Output the (x, y) coordinate of the center of the cell containing the given text.  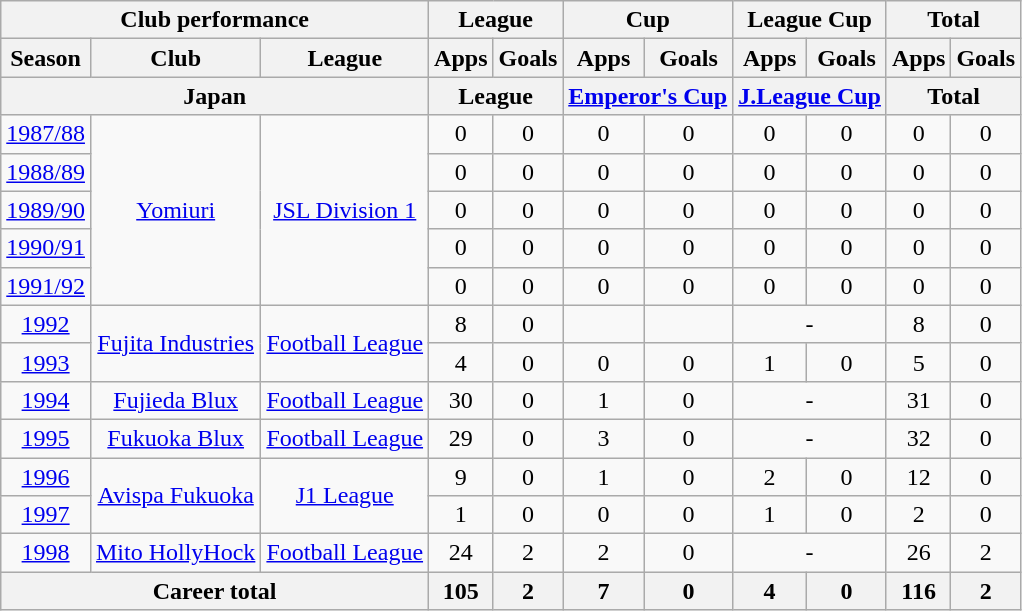
1988/89 (46, 172)
1996 (46, 477)
1993 (46, 362)
J.League Cup (810, 96)
Mito HollyHock (175, 553)
32 (918, 438)
1990/91 (46, 248)
1989/90 (46, 210)
Cup (648, 20)
105 (461, 591)
1991/92 (46, 286)
31 (918, 400)
JSL Division 1 (345, 210)
1994 (46, 400)
26 (918, 553)
Yomiuri (175, 210)
Fukuoka Blux (175, 438)
12 (918, 477)
7 (604, 591)
Career total (215, 591)
Club (175, 58)
29 (461, 438)
Fujieda Blux (175, 400)
116 (918, 591)
Avispa Fukuoka (175, 496)
League Cup (810, 20)
Season (46, 58)
1987/88 (46, 134)
J1 League (345, 496)
Emperor's Cup (648, 96)
30 (461, 400)
Fujita Industries (175, 343)
1995 (46, 438)
1997 (46, 515)
Japan (215, 96)
24 (461, 553)
5 (918, 362)
1998 (46, 553)
Club performance (215, 20)
3 (604, 438)
9 (461, 477)
1992 (46, 324)
